Return the [x, y] coordinate for the center point of the cell that contains the specified text.  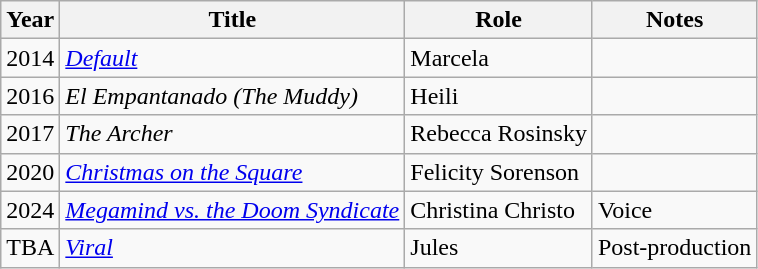
TBA [30, 248]
2014 [30, 58]
Role [499, 20]
Jules [499, 248]
Marcela [499, 58]
Christmas on the Square [232, 172]
2017 [30, 134]
Megamind vs. the Doom Syndicate [232, 210]
Christina Christo [499, 210]
Voice [674, 210]
2024 [30, 210]
2016 [30, 96]
El Empantanado (The Muddy) [232, 96]
Year [30, 20]
Default [232, 58]
Viral [232, 248]
Heili [499, 96]
Post-production [674, 248]
Felicity Sorenson [499, 172]
2020 [30, 172]
Notes [674, 20]
The Archer [232, 134]
Title [232, 20]
Rebecca Rosinsky [499, 134]
